Determine the [x, y] coordinate at the center of the cell enclosing the given text.  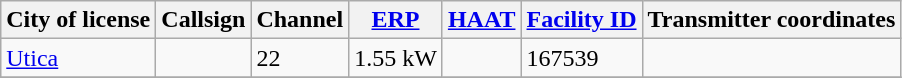
Callsign [204, 20]
HAAT [482, 20]
Transmitter coordinates [772, 20]
City of license [78, 20]
ERP [396, 20]
22 [300, 58]
167539 [582, 58]
Facility ID [582, 20]
1.55 kW [396, 58]
Utica [78, 58]
Channel [300, 20]
